Extract the [X, Y] coordinate from the center of the cell holding the provided text.  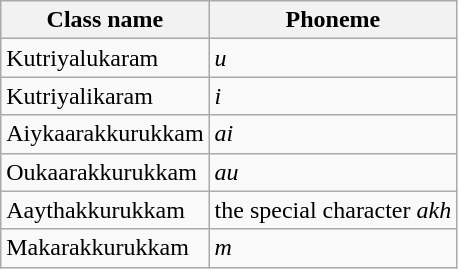
the special character akh [333, 210]
Kutriyalikaram [105, 96]
Aiykaarakkurukkam [105, 134]
i [333, 96]
au [333, 172]
Class name [105, 20]
Kutriyalukaram [105, 58]
m [333, 248]
Phoneme [333, 20]
Makarakkurukkam [105, 248]
ai [333, 134]
Aaythakkurukkam [105, 210]
Oukaarakkurukkam [105, 172]
u [333, 58]
